Scan for the cell matching the given text and deliver its (x, y) coordinate at center. 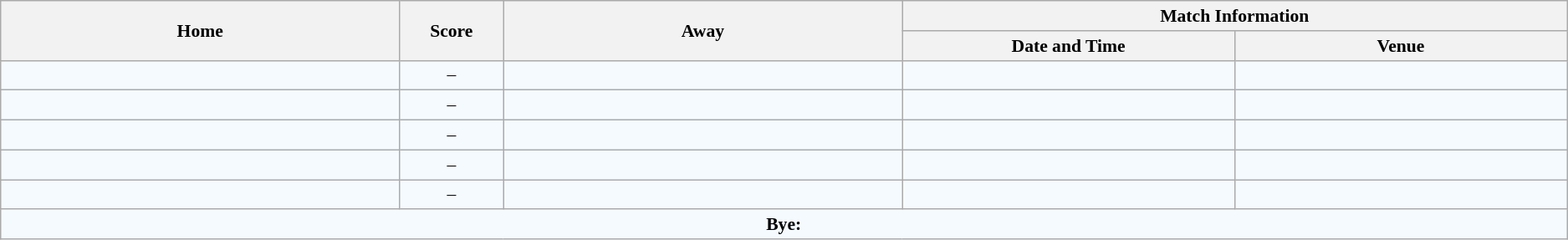
Away (702, 30)
Venue (1400, 46)
Bye: (784, 225)
Match Information (1234, 16)
Score (452, 30)
Home (201, 30)
Date and Time (1069, 46)
